Search for the cell housing the specified text and yield its (X, Y) center coordinate. 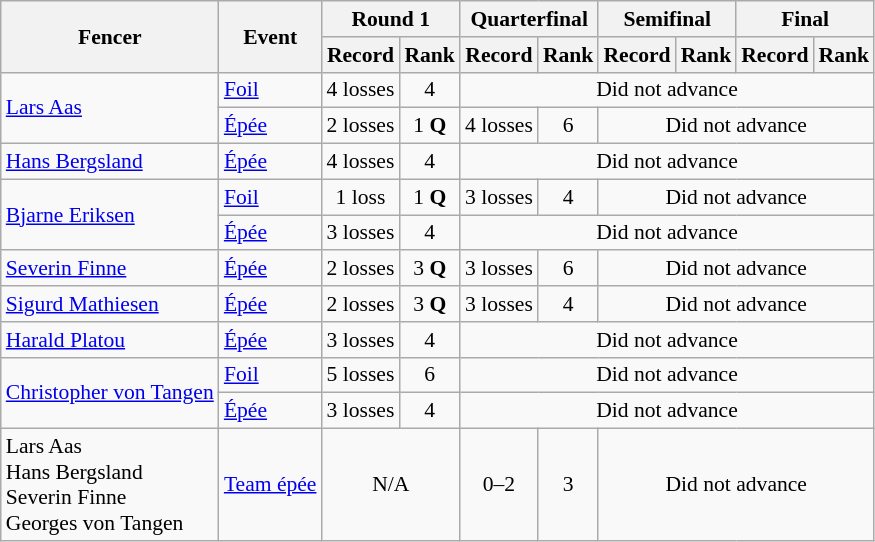
Harald Platou (110, 340)
Round 1 (391, 19)
Sigurd Mathiesen (110, 304)
Event (270, 36)
3 (568, 485)
Team épée (270, 485)
Semifinal (667, 19)
Christopher von Tangen (110, 392)
Severin Finne (110, 269)
Bjarne Eriksen (110, 214)
Fencer (110, 36)
5 losses (361, 375)
0–2 (499, 485)
Hans Bergsland (110, 162)
Final (805, 19)
1 loss (361, 197)
Lars Aas Hans Bergsland Severin Finne Georges von Tangen (110, 485)
Lars Aas (110, 108)
Quarterfinal (529, 19)
N/A (391, 485)
